Find where the given text appears and provide that cell's center as (x, y) coordinate. 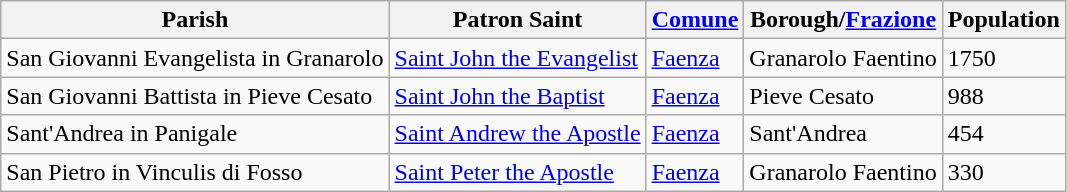
Saint Peter the Apostle (518, 172)
San Giovanni Evangelista in Granarolo (195, 58)
Population (1004, 20)
Saint John the Evangelist (518, 58)
Parish (195, 20)
Borough/Frazione (843, 20)
Saint Andrew the Apostle (518, 134)
454 (1004, 134)
San Pietro in Vinculis di Fosso (195, 172)
Sant'Andrea (843, 134)
1750 (1004, 58)
Pieve Cesato (843, 96)
Patron Saint (518, 20)
Comune (695, 20)
Saint John the Baptist (518, 96)
San Giovanni Battista in Pieve Cesato (195, 96)
330 (1004, 172)
Sant'Andrea in Panigale (195, 134)
988 (1004, 96)
